Return [X, Y] of the center of cell containing provided text 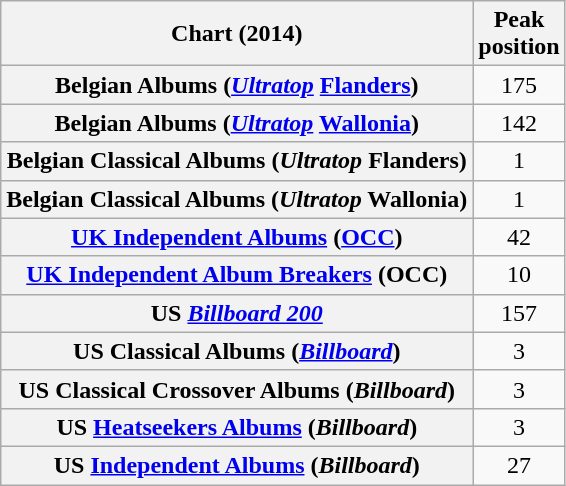
Belgian Classical Albums (Ultratop Wallonia) [237, 199]
Belgian Albums (Ultratop Wallonia) [237, 123]
Peakposition [519, 34]
US Classical Crossover Albums (Billboard) [237, 389]
Chart (2014) [237, 34]
Belgian Albums (Ultratop Flanders) [237, 85]
175 [519, 85]
US Classical Albums (Billboard) [237, 351]
Belgian Classical Albums (Ultratop Flanders) [237, 161]
US Billboard 200 [237, 313]
27 [519, 465]
142 [519, 123]
42 [519, 237]
UK Independent Album Breakers (OCC) [237, 275]
UK Independent Albums (OCC) [237, 237]
157 [519, 313]
US Heatseekers Albums (Billboard) [237, 427]
10 [519, 275]
US Independent Albums (Billboard) [237, 465]
